For the text-containing cell, return its midpoint in [X, Y] coordinate format. 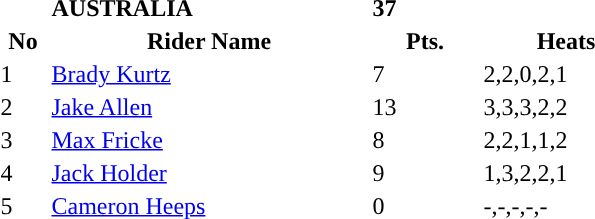
Pts. [425, 41]
Jack Holder [209, 173]
Brady Kurtz [209, 74]
8 [425, 140]
7 [425, 74]
9 [425, 173]
Jake Allen [209, 107]
Rider Name [209, 41]
13 [425, 107]
Max Fricke [209, 140]
